Determine the [X, Y] coordinate at the center of the cell enclosing the given text.  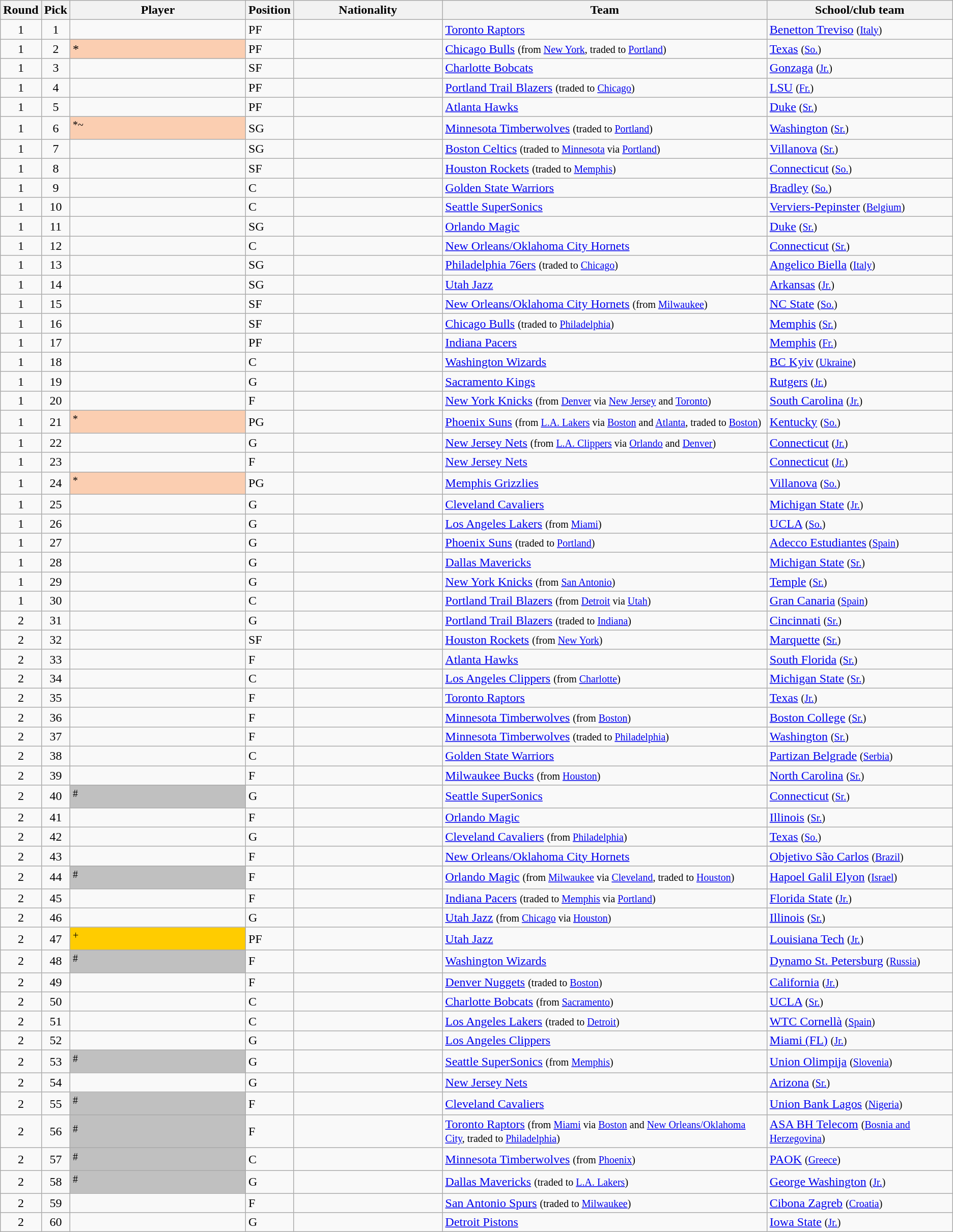
14 [55, 284]
Los Angeles Lakers (traded to Detroit) [605, 1021]
California (Jr.) [859, 982]
48 [55, 962]
New Jersey Nets (from L.A. Clippers via Orlando and Denver) [605, 443]
10 [55, 207]
Dallas Mavericks (traded to L.A. Lakers) [605, 1182]
53 [55, 1062]
Dynamo St. Petersburg (Russia) [859, 962]
School/club team [859, 10]
Arizona (Sr.) [859, 1082]
11 [55, 226]
25 [55, 504]
Phoenix Suns (traded to Portland) [605, 543]
7 [55, 149]
16 [55, 323]
55 [55, 1103]
Verviers-Pepinster (Belgium) [859, 207]
24 [55, 483]
19 [55, 381]
Florida State (Jr.) [859, 898]
Memphis (Sr.) [859, 323]
New York Knicks (from Denver via New Jersey and Toronto) [605, 400]
49 [55, 982]
18 [55, 362]
Chicago Bulls (from New York, traded to Portland) [605, 49]
Los Angeles Lakers (from Miami) [605, 524]
South Carolina (Jr.) [859, 400]
Minnesota Timberwolves (from Boston) [605, 717]
37 [55, 737]
Cincinnati (Sr.) [859, 620]
BC Kyiv (Ukraine) [859, 362]
Houston Rockets (from New York) [605, 640]
Seattle SuperSonics (from Memphis) [605, 1062]
South Florida (Sr.) [859, 659]
22 [55, 443]
Philadelphia 76ers (traded to Chicago) [605, 265]
5 [55, 107]
Rutgers (Jr.) [859, 381]
Benetton Treviso (Italy) [859, 30]
42 [55, 837]
44 [55, 877]
Charlotte Bobcats (from Sacramento) [605, 1001]
Los Angeles Clippers [605, 1040]
Angelico Biella (Italy) [859, 265]
Louisiana Tech (Jr.) [859, 938]
39 [55, 776]
30 [55, 601]
Memphis (Fr.) [859, 342]
Gran Canaria (Spain) [859, 601]
57 [55, 1159]
Dallas Mavericks [605, 562]
Gonzaga (Jr.) [859, 68]
Detroit Pistons [605, 1222]
New York Knicks (from San Antonio) [605, 582]
UCLA (Sr.) [859, 1001]
51 [55, 1021]
Hapoel Galil Elyon (Israel) [859, 877]
13 [55, 265]
Portland Trail Blazers (traded to Indiana) [605, 620]
LSU (Fr.) [859, 88]
56 [55, 1132]
3 [55, 68]
41 [55, 817]
Indiana Pacers (traded to Memphis via Portland) [605, 898]
40 [55, 797]
Texas (Jr.) [859, 698]
8 [55, 168]
Round [21, 10]
San Antonio Spurs (traded to Milwaukee) [605, 1203]
Boston College (Sr.) [859, 717]
Chicago Bulls (traded to Philadelphia) [605, 323]
Orlando Magic (from Milwaukee via Cleveland, traded to Houston) [605, 877]
27 [55, 543]
31 [55, 620]
George Washington (Jr.) [859, 1182]
34 [55, 678]
23 [55, 462]
Miami (FL) (Jr.) [859, 1040]
Player [158, 10]
Memphis Grizzlies [605, 483]
Bradley (So.) [859, 188]
Objetivo São Carlos (Brazil) [859, 856]
Milwaukee Bucks (from Houston) [605, 776]
Pick [55, 10]
38 [55, 756]
6 [55, 128]
Temple (Sr.) [859, 582]
Arkansas (Jr.) [859, 284]
17 [55, 342]
43 [55, 856]
Nationality [368, 10]
UCLA (So.) [859, 524]
Marquette (Sr.) [859, 640]
60 [55, 1222]
Union Olimpija (Slovenia) [859, 1062]
59 [55, 1203]
Position [270, 10]
Minnesota Timberwolves (traded to Philadelphia) [605, 737]
Adecco Estudiantes (Spain) [859, 543]
Charlotte Bobcats [605, 68]
32 [55, 640]
Boston Celtics (traded to Minnesota via Portland) [605, 149]
28 [55, 562]
Minnesota Timberwolves (traded to Portland) [605, 128]
Team [605, 10]
Portland Trail Blazers (from Detroit via Utah) [605, 601]
Minnesota Timberwolves (from Phoenix) [605, 1159]
NC State (So.) [859, 304]
WTC Cornellà (Spain) [859, 1021]
Indiana Pacers [605, 342]
36 [55, 717]
Sacramento Kings [605, 381]
Connecticut (So.) [859, 168]
Toronto Raptors (from Miami via Boston and New Orleans/Oklahoma City, traded to Philadelphia) [605, 1132]
Iowa State (Jr.) [859, 1222]
Los Angeles Clippers (from Charlotte) [605, 678]
Utah Jazz (from Chicago via Houston) [605, 918]
Cleveland Cavaliers (from Philadelphia) [605, 837]
Union Bank Lagos (Nigeria) [859, 1103]
Denver Nuggets (traded to Boston) [605, 982]
46 [55, 918]
47 [55, 938]
North Carolina (Sr.) [859, 776]
50 [55, 1001]
New Orleans/Oklahoma City Hornets (from Milwaukee) [605, 304]
12 [55, 246]
20 [55, 400]
35 [55, 698]
Kentucky (So.) [859, 422]
26 [55, 524]
Houston Rockets (traded to Memphis) [605, 168]
Cibona Zagreb (Croatia) [859, 1203]
52 [55, 1040]
58 [55, 1182]
21 [55, 422]
54 [55, 1082]
4 [55, 88]
45 [55, 898]
Michigan State (Jr.) [859, 504]
Partizan Belgrade (Serbia) [859, 756]
ASA BH Telecom (Bosnia and Herzegovina) [859, 1132]
Villanova (So.) [859, 483]
*~ [158, 128]
+ [158, 938]
Phoenix Suns (from L.A. Lakers via Boston and Atlanta, traded to Boston) [605, 422]
15 [55, 304]
33 [55, 659]
29 [55, 582]
Portland Trail Blazers (traded to Chicago) [605, 88]
PAOK (Greece) [859, 1159]
9 [55, 188]
Villanova (Sr.) [859, 149]
